Detect which cell encompasses the target text, then output its (x, y) center coordinate. 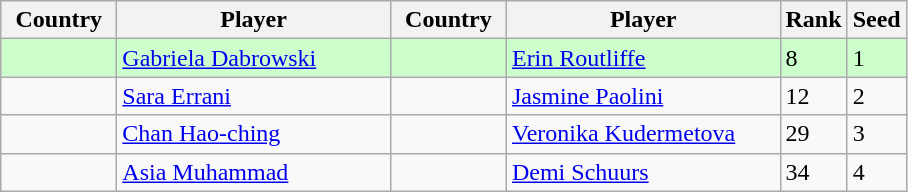
Erin Routliffe (643, 58)
Veronika Kudermetova (643, 134)
Demi Schuurs (643, 172)
2 (876, 96)
34 (814, 172)
8 (814, 58)
29 (814, 134)
3 (876, 134)
Sara Errani (254, 96)
12 (814, 96)
1 (876, 58)
Rank (814, 20)
Jasmine Paolini (643, 96)
Asia Muhammad (254, 172)
4 (876, 172)
Chan Hao-ching (254, 134)
Gabriela Dabrowski (254, 58)
Seed (876, 20)
